Detect which cell encompasses the target text, then output its (x, y) center coordinate. 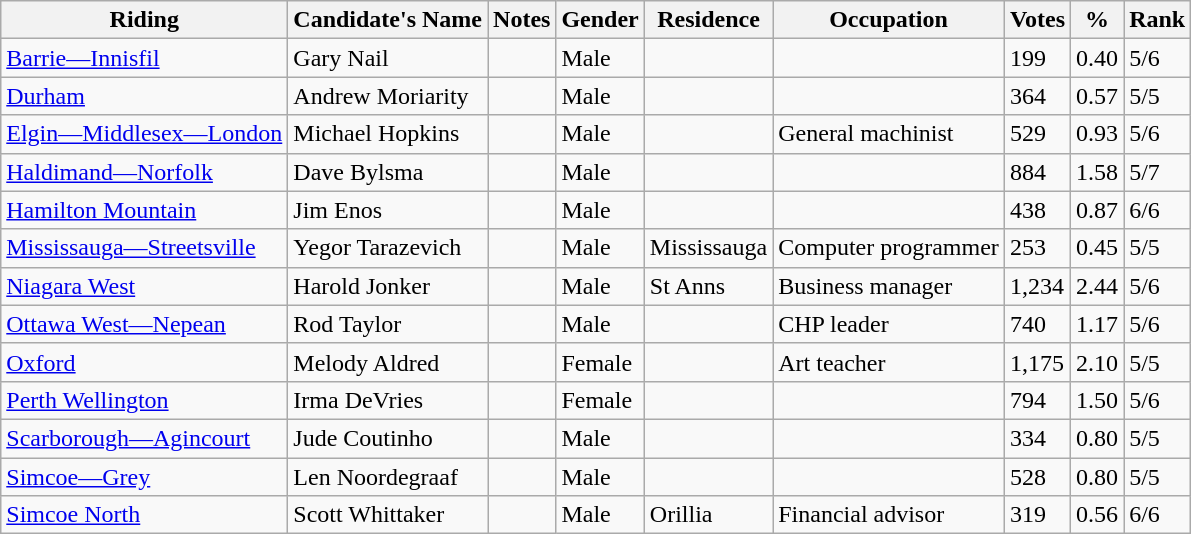
Hamilton Mountain (144, 210)
Gender (600, 20)
Yegor Tarazevich (388, 248)
Andrew Moriarity (388, 96)
Orillia (708, 515)
Rank (1158, 20)
Business manager (889, 286)
Jim Enos (388, 210)
Mississauga—Streetsville (144, 248)
Scarborough—Agincourt (144, 438)
Residence (708, 20)
1.58 (1098, 172)
0.87 (1098, 210)
0.40 (1098, 58)
Financial advisor (889, 515)
St Anns (708, 286)
5/7 (1158, 172)
Durham (144, 96)
CHP leader (889, 324)
Computer programmer (889, 248)
Dave Bylsma (388, 172)
Ottawa West—Nepean (144, 324)
1.17 (1098, 324)
Len Noordegraaf (388, 477)
Rod Taylor (388, 324)
Votes (1037, 20)
884 (1037, 172)
199 (1037, 58)
0.56 (1098, 515)
1,234 (1037, 286)
528 (1037, 477)
Scott Whittaker (388, 515)
Barrie—Innisfil (144, 58)
319 (1037, 515)
0.57 (1098, 96)
0.45 (1098, 248)
794 (1037, 400)
% (1098, 20)
Notes (522, 20)
General machinist (889, 134)
438 (1037, 210)
Michael Hopkins (388, 134)
1,175 (1037, 362)
Elgin—Middlesex—London (144, 134)
Melody Aldred (388, 362)
Mississauga (708, 248)
Gary Nail (388, 58)
Irma DeVries (388, 400)
Occupation (889, 20)
253 (1037, 248)
0.93 (1098, 134)
Niagara West (144, 286)
2.44 (1098, 286)
Jude Coutinho (388, 438)
Art teacher (889, 362)
364 (1037, 96)
529 (1037, 134)
Harold Jonker (388, 286)
Perth Wellington (144, 400)
Riding (144, 20)
Simcoe—Grey (144, 477)
1.50 (1098, 400)
334 (1037, 438)
Simcoe North (144, 515)
Haldimand—Norfolk (144, 172)
Oxford (144, 362)
2.10 (1098, 362)
Candidate's Name (388, 20)
740 (1037, 324)
